Extract the [X, Y] coordinate from the center of the cell holding the provided text.  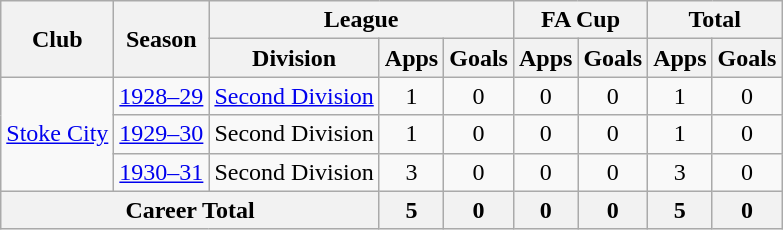
League [362, 20]
Season [162, 39]
Career Total [190, 210]
1929–30 [162, 134]
Stoke City [58, 134]
FA Cup [580, 20]
1928–29 [162, 96]
Total [715, 20]
1930–31 [162, 172]
Club [58, 39]
Division [294, 58]
